Locate the cell with the specified text and output its (X, Y) center coordinate. 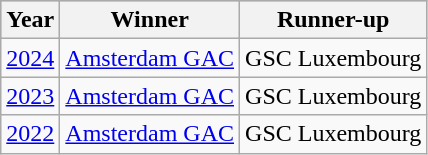
Runner-up (334, 20)
Winner (150, 20)
2024 (30, 58)
Year (30, 20)
2023 (30, 96)
2022 (30, 134)
